From the cell containing the given text, extract its center point as (x, y) coordinate. 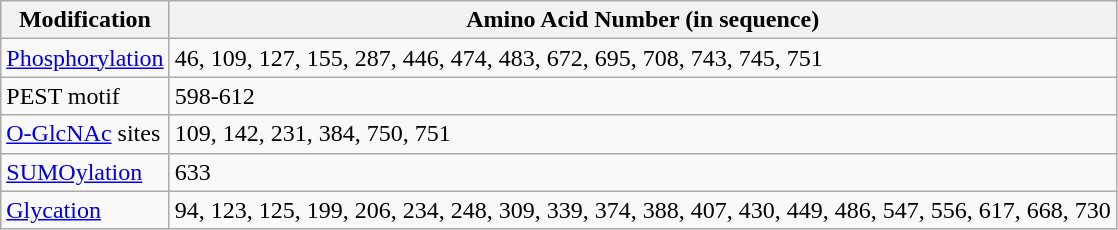
109, 142, 231, 384, 750, 751 (642, 134)
46, 109, 127, 155, 287, 446, 474, 483, 672, 695, 708, 743, 745, 751 (642, 58)
Modification (85, 20)
PEST motif (85, 96)
O-GlcNAc sites (85, 134)
Amino Acid Number (in sequence) (642, 20)
598-612 (642, 96)
Glycation (85, 210)
94, 123, 125, 199, 206, 234, 248, 309, 339, 374, 388, 407, 430, 449, 486, 547, 556, 617, 668, 730 (642, 210)
SUMOylation (85, 172)
Phosphorylation (85, 58)
633 (642, 172)
